Find where the given text appears and provide that cell's center as (X, Y) coordinate. 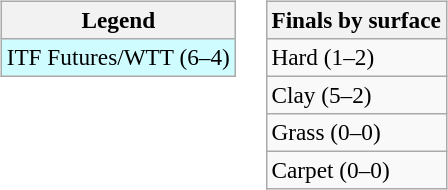
Finals by surface (356, 20)
Grass (0–0) (356, 133)
Hard (1–2) (356, 57)
Carpet (0–0) (356, 171)
ITF Futures/WTT (6–4) (118, 57)
Legend (118, 20)
Clay (5–2) (356, 95)
